For the text-containing cell, return its midpoint in (x, y) coordinate format. 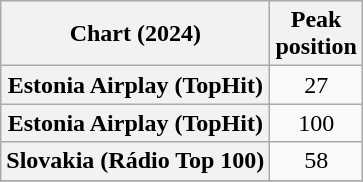
27 (316, 85)
100 (316, 123)
Chart (2024) (136, 34)
Slovakia (Rádio Top 100) (136, 161)
58 (316, 161)
Peakposition (316, 34)
